Pinpoint the cell where the given text exists, returning its (x, y) midpoint coordinate. 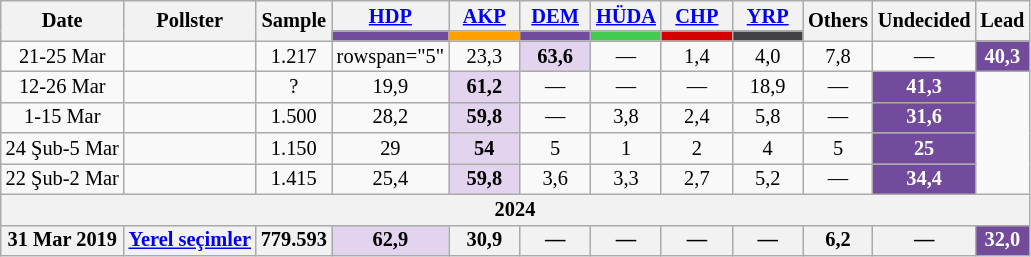
rowspan="5" (390, 56)
1 (626, 148)
5,2 (768, 178)
DEM (556, 16)
1.500 (294, 118)
3,6 (556, 178)
Others (838, 20)
1.217 (294, 56)
HDP (390, 16)
3,3 (626, 178)
AKP (484, 16)
Yerel seçimler (190, 240)
22 Şub-2 Mar (62, 178)
23,3 (484, 56)
Date (62, 20)
40,3 (1002, 56)
2 (696, 148)
Sample (294, 20)
30,9 (484, 240)
HÜDA (626, 16)
54 (484, 148)
25 (924, 148)
Lead (1002, 20)
34,4 (924, 178)
24 Şub-5 Mar (62, 148)
32,0 (1002, 240)
29 (390, 148)
2,7 (696, 178)
5,8 (768, 118)
YRP (768, 16)
7,8 (838, 56)
1.150 (294, 148)
28,2 (390, 118)
41,3 (924, 86)
4,0 (768, 56)
62,9 (390, 240)
1-15 Mar (62, 118)
2024 (516, 210)
63,6 (556, 56)
Undecided (924, 20)
6,2 (838, 240)
4 (768, 148)
61,2 (484, 86)
12-26 Mar (62, 86)
19,9 (390, 86)
1,4 (696, 56)
3,8 (626, 118)
? (294, 86)
2,4 (696, 118)
21-25 Mar (62, 56)
1.415 (294, 178)
779.593 (294, 240)
18,9 (768, 86)
31 Mar 2019 (62, 240)
25,4 (390, 178)
CHP (696, 16)
Pollster (190, 20)
31,6 (924, 118)
